Pinpoint the cell where the given text exists, returning its [x, y] midpoint coordinate. 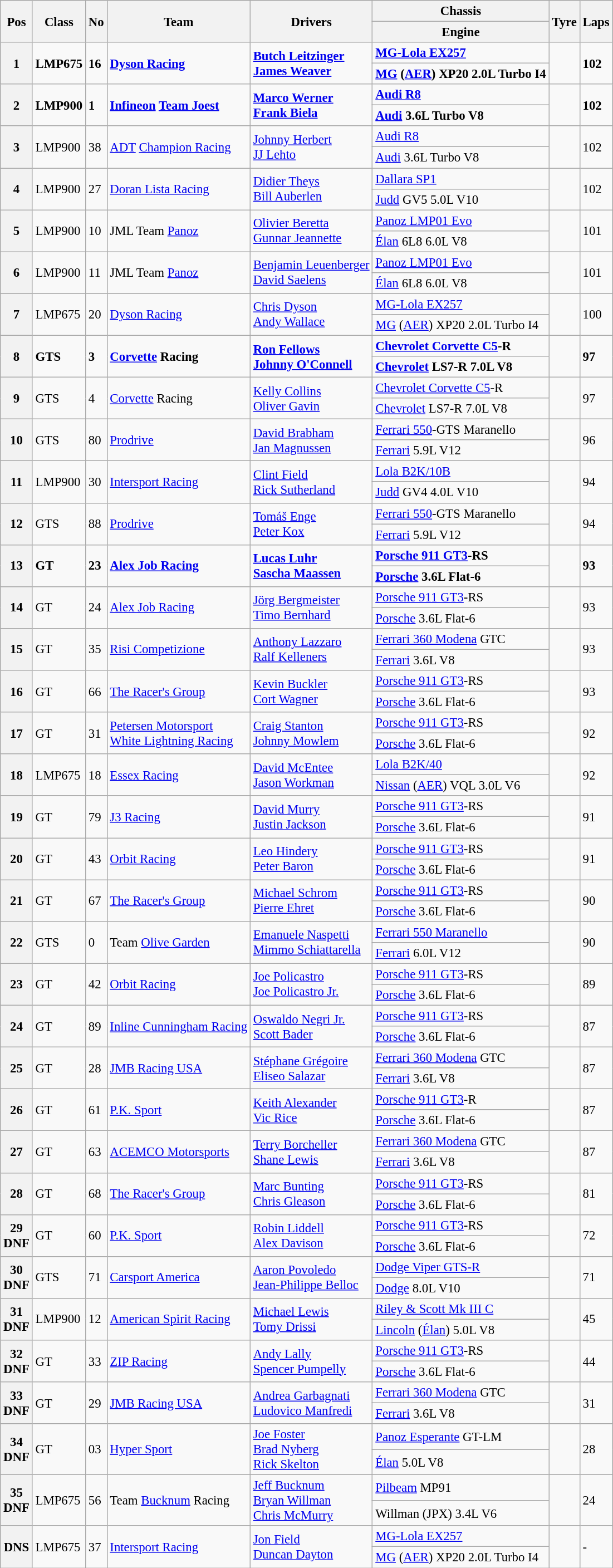
Lola B2K/40 [461, 765]
26 [17, 1110]
Carsport America [178, 1277]
Butch Leitzinger James Weaver [311, 63]
Doran Lista Racing [178, 189]
Judd GV4 4.0L V10 [461, 493]
6 [17, 273]
Engine [461, 32]
Robin Liddell Alex Davison [311, 1235]
Pilbeam MP91 [461, 1488]
7 [17, 314]
38 [96, 147]
33DNF [17, 1403]
Ferrari 6.0L V12 [461, 953]
2 [17, 105]
15 [17, 649]
66 [96, 692]
Kelly Collins Oliver Gavin [311, 399]
David Brabham Jan Magnussen [311, 440]
Judd GV5 5.0L V10 [461, 199]
Petersen Motorsport White Lightning Racing [178, 733]
Infineon Team Joest [178, 105]
31DNF [17, 1320]
Andy Lally Spencer Pumpelly [311, 1361]
David Murry Justin Jackson [311, 817]
Stéphane Grégoire Eliseo Salazar [311, 1068]
Didier Theys Bill Auberlen [311, 189]
Team Olive Garden [178, 942]
Michael Schrom Pierre Ehret [311, 901]
42 [96, 984]
03 [96, 1449]
Andrea Garbagnati Ludovico Manfredi [311, 1403]
Dallara SP1 [461, 179]
9 [17, 399]
J3 Racing [178, 817]
Benjamin Leuenberger David Saelens [311, 273]
14 [17, 608]
Marco Werner Frank Biela [311, 105]
Willman (JPX) 3.4L V6 [461, 1513]
Kevin Buckler Cort Wagner [311, 692]
67 [96, 901]
22 [17, 942]
Élan 5.0L V8 [461, 1462]
Lola B2K/10B [461, 472]
Nissan (AER) VQL 3.0L V6 [461, 786]
81 [596, 1194]
Aaron Povoledo Jean-Philippe Belloc [311, 1277]
Clint Field Rick Sutherland [311, 482]
56 [96, 1501]
63 [96, 1151]
100 [596, 314]
Essex Racing [178, 775]
96 [596, 440]
Jon Field Duncan Dayton [311, 1547]
61 [96, 1110]
- [596, 1547]
No [96, 21]
88 [96, 523]
Ron Fellows Johnny O'Connell [311, 356]
35DNF [17, 1501]
30 [96, 482]
Tomáš Enge Peter Kox [311, 523]
David McEntee Jason Workman [311, 775]
Ferrari 550 Maranello [461, 932]
8 [17, 356]
Michael Lewis Tomy Drissi [311, 1320]
Jeff Bucknum Bryan Willman Chris McMurry [311, 1501]
68 [96, 1194]
0 [96, 942]
29 [96, 1403]
Emanuele Naspetti Mimmo Schiattarella [311, 942]
Tyre [565, 21]
Team Bucknum Racing [178, 1501]
13 [17, 566]
43 [96, 859]
Johnny Herbert JJ Lehto [311, 147]
32DNF [17, 1361]
34DNF [17, 1449]
Leo Hindery Peter Baron [311, 859]
37 [96, 1547]
25 [17, 1068]
Panoz Esperante GT-LM [461, 1437]
29DNF [17, 1235]
Jörg Bergmeister Timo Bernhard [311, 608]
American Spirit Racing [178, 1320]
Porsche 911 GT3-R [461, 1100]
30DNF [17, 1277]
Olivier Beretta Gunnar Jeannette [311, 231]
Drivers [311, 21]
5 [17, 231]
45 [596, 1320]
Lincoln (Élan) 5.0L V8 [461, 1330]
Team [178, 21]
Dodge 8.0L V10 [461, 1288]
Laps [596, 21]
Risi Competizione [178, 649]
33 [96, 1361]
21 [17, 901]
35 [96, 649]
Joe Foster Brad Nyberg Rick Skelton [311, 1449]
79 [96, 817]
Chris Dyson Andy Wallace [311, 314]
ZIP Racing [178, 1361]
Inline Cunningham Racing [178, 1026]
80 [96, 440]
Craig Stanton Johnny Mowlem [311, 733]
Marc Bunting Chris Gleason [311, 1194]
Anthony Lazzaro Ralf Kelleners [311, 649]
Terry Borcheller Shane Lewis [311, 1151]
17 [17, 733]
Lucas Luhr Sascha Maassen [311, 566]
Dodge Viper GTS-R [461, 1267]
60 [96, 1235]
44 [596, 1361]
ACEMCO Motorsports [178, 1151]
Pos [17, 21]
Riley & Scott Mk III C [461, 1309]
Oswaldo Negri Jr. Scott Bader [311, 1026]
Keith Alexander Vic Rice [311, 1110]
19 [17, 817]
Chassis [461, 11]
Hyper Sport [178, 1449]
72 [596, 1235]
ADT Champion Racing [178, 147]
DNS [17, 1547]
Class [59, 21]
Joe Policastro Joe Policastro Jr. [311, 984]
